Provide the [x, y] coordinate of the cell's center where the given text is located.  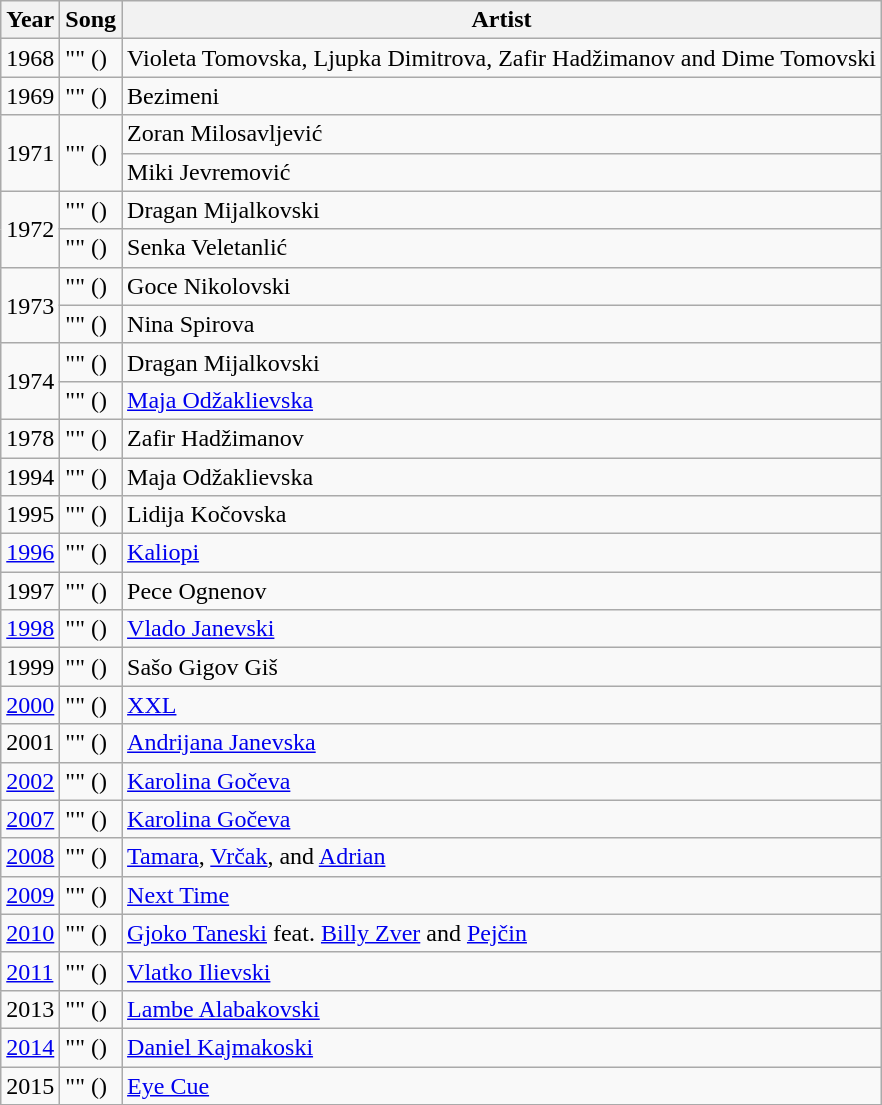
1973 [30, 305]
XXL [502, 705]
Year [30, 20]
1974 [30, 381]
Vlatko Ilievski [502, 971]
Kaliopi [502, 553]
Miki Jevremović [502, 172]
Next Time [502, 895]
Daniel Kajmakoski [502, 1047]
Gjoko Taneski feat. Billy Zver and Pejčin [502, 933]
2000 [30, 705]
1971 [30, 153]
1972 [30, 229]
2014 [30, 1047]
1997 [30, 591]
Zoran Milosavljević [502, 134]
1996 [30, 553]
2010 [30, 933]
2008 [30, 857]
1968 [30, 58]
Lidija Kočovska [502, 515]
1999 [30, 667]
2001 [30, 743]
2015 [30, 1085]
Zafir Hadžimanov [502, 438]
2007 [30, 819]
Goce Nikolovski [502, 286]
1995 [30, 515]
Andrijana Janevska [502, 743]
1978 [30, 438]
1969 [30, 96]
Artist [502, 20]
Nina Spirova [502, 324]
Sašo Gigov Giš [502, 667]
Song [91, 20]
2009 [30, 895]
2002 [30, 781]
Vlado Janevski [502, 629]
2013 [30, 1009]
Senka Veletanlić [502, 248]
1998 [30, 629]
Violeta Tomovska, Ljupka Dimitrova, Zafir Hadžimanov and Dime Tomovski [502, 58]
Pece Ognenov [502, 591]
Eye Cue [502, 1085]
1994 [30, 477]
2011 [30, 971]
Lambe Alabakovski [502, 1009]
Bezimeni [502, 96]
Tamara, Vrčak, and Adrian [502, 857]
